Locate the cell with the specified text and output its (x, y) center coordinate. 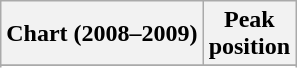
Chart (2008–2009) (102, 34)
Peakposition (249, 34)
